Output the [X, Y] coordinate of the center of the cell containing the given text.  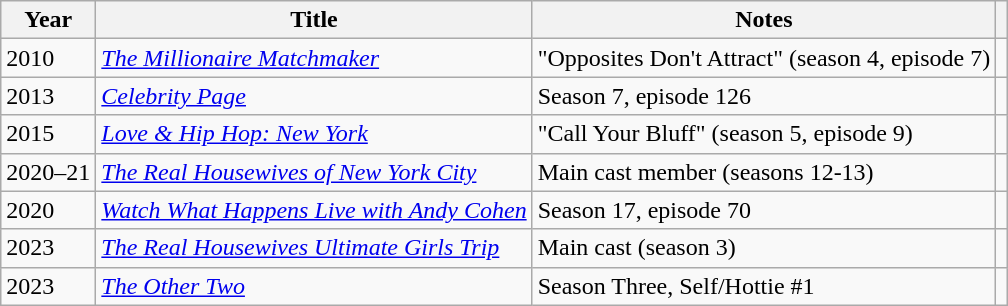
"Opposites Don't Attract" (season 4, episode 7) [764, 58]
Main cast (season 3) [764, 248]
Season 17, episode 70 [764, 210]
Title [314, 20]
2010 [48, 58]
2013 [48, 96]
The Real Housewives Ultimate Girls Trip [314, 248]
Season 7, episode 126 [764, 96]
"Call Your Bluff" (season 5, episode 9) [764, 134]
Love & Hip Hop: New York [314, 134]
The Other Two [314, 286]
2020 [48, 210]
Watch What Happens Live with Andy Cohen [314, 210]
Notes [764, 20]
Main cast member (seasons 12-13) [764, 172]
The Real Housewives of New York City [314, 172]
Celebrity Page [314, 96]
Year [48, 20]
2015 [48, 134]
Season Three, Self/Hottie #1 [764, 286]
2020–21 [48, 172]
The Millionaire Matchmaker [314, 58]
